Extract the (X, Y) coordinate from the center of the cell holding the provided text.  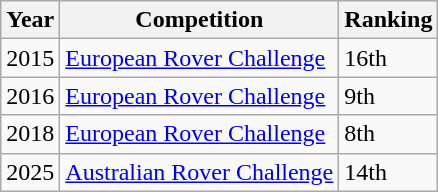
Ranking (388, 20)
9th (388, 96)
2018 (30, 134)
Year (30, 20)
Competition (200, 20)
2015 (30, 58)
8th (388, 134)
2016 (30, 96)
16th (388, 58)
2025 (30, 172)
Australian Rover Challenge (200, 172)
14th (388, 172)
